Capture the cell that displays the provided text and extract its [X, Y] central coordinate. 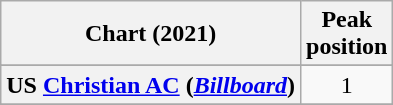
Chart (2021) [151, 34]
1 [347, 85]
US Christian AC (Billboard) [151, 85]
Peakposition [347, 34]
